Scan for the cell matching the given text and deliver its [X, Y] coordinate at center. 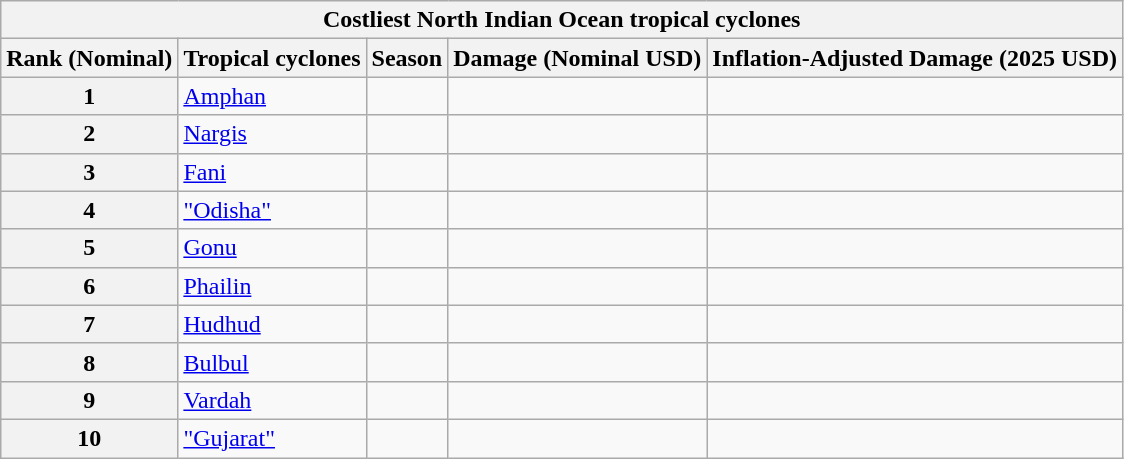
Gonu [272, 248]
6 [90, 286]
7 [90, 324]
3 [90, 172]
5 [90, 248]
Phailin [272, 286]
Nargis [272, 134]
Vardah [272, 400]
8 [90, 362]
Season [407, 58]
Bulbul [272, 362]
Tropical cyclones [272, 58]
9 [90, 400]
Fani [272, 172]
"Odisha" [272, 210]
Damage (Nominal USD) [578, 58]
4 [90, 210]
Hudhud [272, 324]
"Gujarat" [272, 438]
1 [90, 96]
Rank (Nominal) [90, 58]
2 [90, 134]
10 [90, 438]
Amphan [272, 96]
Costliest North Indian Ocean tropical cyclones [562, 20]
Inflation-Adjusted Damage (2025 USD) [915, 58]
